Detect which cell encompasses the target text, then output its [x, y] center coordinate. 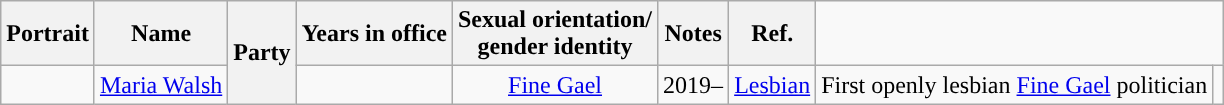
Party [262, 52]
2019– [694, 85]
Notes [694, 34]
Sexual orientation/gender identity [554, 34]
Lesbian [772, 85]
Portrait [48, 34]
Ref. [772, 34]
Fine Gael [554, 85]
Maria Walsh [160, 85]
Years in office [374, 34]
Name [160, 34]
First openly lesbian Fine Gael politician [1014, 85]
